For the text-containing cell, return its midpoint in (X, Y) coordinate format. 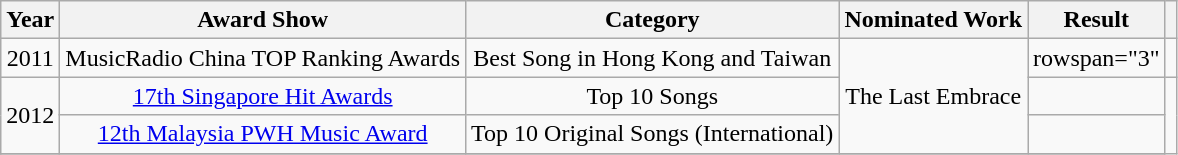
2011 (30, 58)
Award Show (263, 20)
rowspan="3" (1097, 58)
17th Singapore Hit Awards (263, 96)
Category (652, 20)
2012 (30, 115)
Result (1097, 20)
Top 10 Songs (652, 96)
The Last Embrace (934, 96)
12th Malaysia PWH Music Award (263, 134)
Best Song in Hong Kong and Taiwan (652, 58)
Nominated Work (934, 20)
MusicRadio China TOP Ranking Awards (263, 58)
Top 10 Original Songs (International) (652, 134)
Year (30, 20)
